For the text-containing cell, return its midpoint in [X, Y] coordinate format. 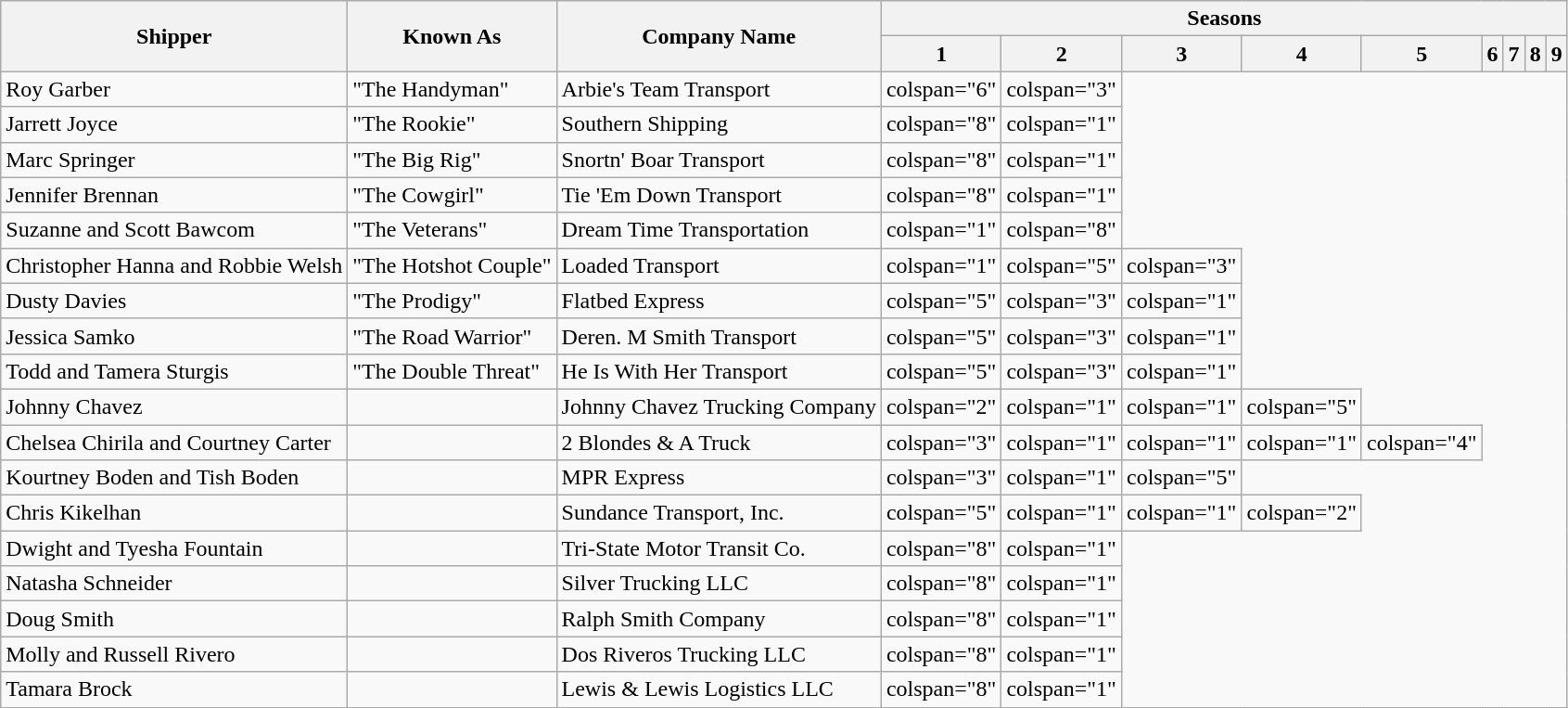
6 [1493, 54]
Christopher Hanna and Robbie Welsh [174, 265]
Known As [453, 36]
Flatbed Express [719, 301]
Silver Trucking LLC [719, 584]
Dwight and Tyesha Fountain [174, 548]
Suzanne and Scott Bawcom [174, 230]
"The Big Rig" [453, 160]
MPR Express [719, 478]
Lewis & Lewis Logistics LLC [719, 689]
Southern Shipping [719, 124]
"The Rookie" [453, 124]
Johnny Chavez [174, 406]
2 [1062, 54]
Roy Garber [174, 89]
7 [1513, 54]
colspan="4" [1421, 443]
2 Blondes & A Truck [719, 443]
Molly and Russell Rivero [174, 654]
"The Handyman" [453, 89]
Chelsea Chirila and Courtney Carter [174, 443]
Kourtney Boden and Tish Boden [174, 478]
"The Double Threat" [453, 371]
Tie 'Em Down Transport [719, 195]
9 [1556, 54]
Jarrett Joyce [174, 124]
Seasons [1224, 19]
8 [1536, 54]
4 [1302, 54]
"The Cowgirl" [453, 195]
Johnny Chavez Trucking Company [719, 406]
"The Hotshot Couple" [453, 265]
Deren. M Smith Transport [719, 336]
Ralph Smith Company [719, 619]
Jessica Samko [174, 336]
He Is With Her Transport [719, 371]
Tri-State Motor Transit Co. [719, 548]
Dusty Davies [174, 301]
Marc Springer [174, 160]
colspan="6" [941, 89]
Natasha Schneider [174, 584]
5 [1421, 54]
Dos Riveros Trucking LLC [719, 654]
Chris Kikelhan [174, 513]
Dream Time Transportation [719, 230]
Sundance Transport, Inc. [719, 513]
Company Name [719, 36]
1 [941, 54]
Snortn' Boar Transport [719, 160]
3 [1181, 54]
Arbie's Team Transport [719, 89]
"The Road Warrior" [453, 336]
Shipper [174, 36]
Doug Smith [174, 619]
"The Veterans" [453, 230]
"The Prodigy" [453, 301]
Tamara Brock [174, 689]
Jennifer Brennan [174, 195]
Todd and Tamera Sturgis [174, 371]
Loaded Transport [719, 265]
